Locate the cell with the specified text and output its [x, y] center coordinate. 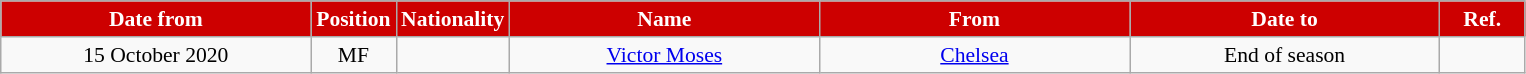
Position [354, 19]
Chelsea [974, 55]
Victor Moses [664, 55]
End of season [1285, 55]
Ref. [1482, 19]
Nationality [452, 19]
MF [354, 55]
15 October 2020 [156, 55]
Name [664, 19]
Date to [1285, 19]
Date from [156, 19]
From [974, 19]
